Find where the given text appears and provide that cell's center as (x, y) coordinate. 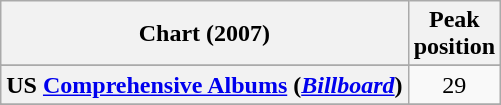
US Comprehensive Albums (Billboard) (204, 85)
Peak position (454, 34)
Chart (2007) (204, 34)
29 (454, 85)
